Output the (x, y) coordinate of the center of the cell containing the given text.  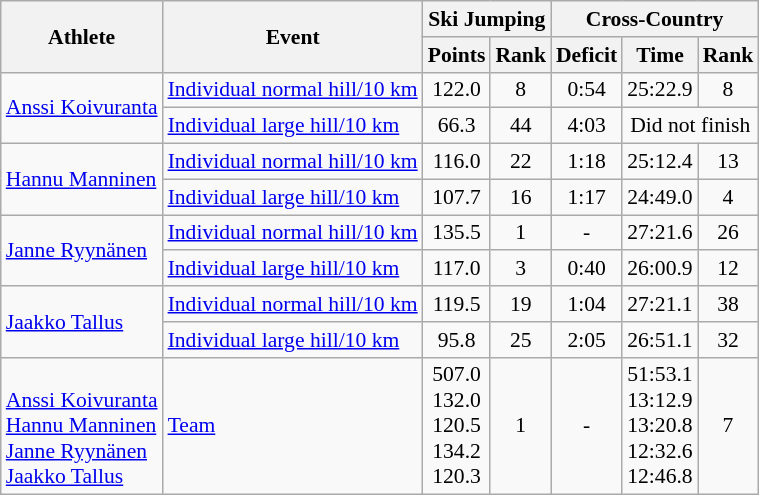
7 (728, 426)
13 (728, 162)
26:51.1 (660, 340)
0:54 (586, 90)
19 (520, 304)
135.5 (457, 233)
44 (520, 126)
2:05 (586, 340)
4 (728, 197)
38 (728, 304)
107.7 (457, 197)
507.0132.0120.5134.2120.3 (457, 426)
Points (457, 55)
116.0 (457, 162)
Athlete (82, 36)
Janne Ryynänen (82, 250)
16 (520, 197)
Deficit (586, 55)
27:21.1 (660, 304)
122.0 (457, 90)
Did not finish (690, 126)
12 (728, 269)
24:49.0 (660, 197)
Ski Jumping (487, 19)
25:22.9 (660, 90)
51:53.113:12.913:20.812:32.612:46.8 (660, 426)
4:03 (586, 126)
25 (520, 340)
117.0 (457, 269)
1:04 (586, 304)
Cross-Country (654, 19)
Time (660, 55)
Hannu Manninen (82, 180)
Anssi Koivuranta (82, 108)
26 (728, 233)
119.5 (457, 304)
Jaakko Tallus (82, 322)
32 (728, 340)
Team (293, 426)
27:21.6 (660, 233)
1:18 (586, 162)
Anssi KoivurantaHannu ManninenJanne RyynänenJaakko Tallus (82, 426)
25:12.4 (660, 162)
0:40 (586, 269)
66.3 (457, 126)
3 (520, 269)
Event (293, 36)
1:17 (586, 197)
22 (520, 162)
26:00.9 (660, 269)
95.8 (457, 340)
